From the cell containing the given text, extract its center point as [X, Y] coordinate. 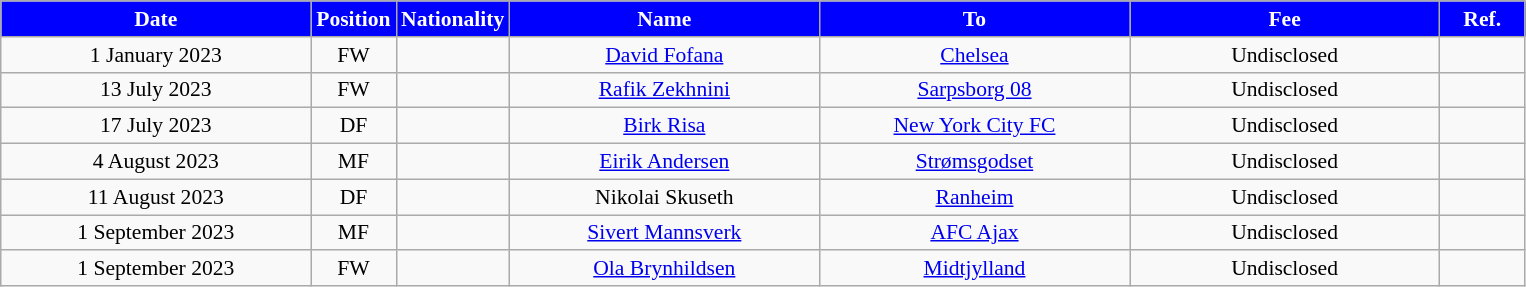
Position [354, 19]
Nikolai Skuseth [664, 197]
Birk Risa [664, 126]
1 January 2023 [156, 55]
Name [664, 19]
Eirik Andersen [664, 162]
New York City FC [974, 126]
13 July 2023 [156, 90]
Ola Brynhildsen [664, 269]
Chelsea [974, 55]
11 August 2023 [156, 197]
To [974, 19]
4 August 2023 [156, 162]
Sarpsborg 08 [974, 90]
AFC Ajax [974, 233]
Date [156, 19]
Sivert Mannsverk [664, 233]
17 July 2023 [156, 126]
Strømsgodset [974, 162]
Midtjylland [974, 269]
Rafik Zekhnini [664, 90]
Fee [1285, 19]
David Fofana [664, 55]
Ref. [1482, 19]
Ranheim [974, 197]
Nationality [452, 19]
